Capture the cell that displays the provided text and extract its (X, Y) central coordinate. 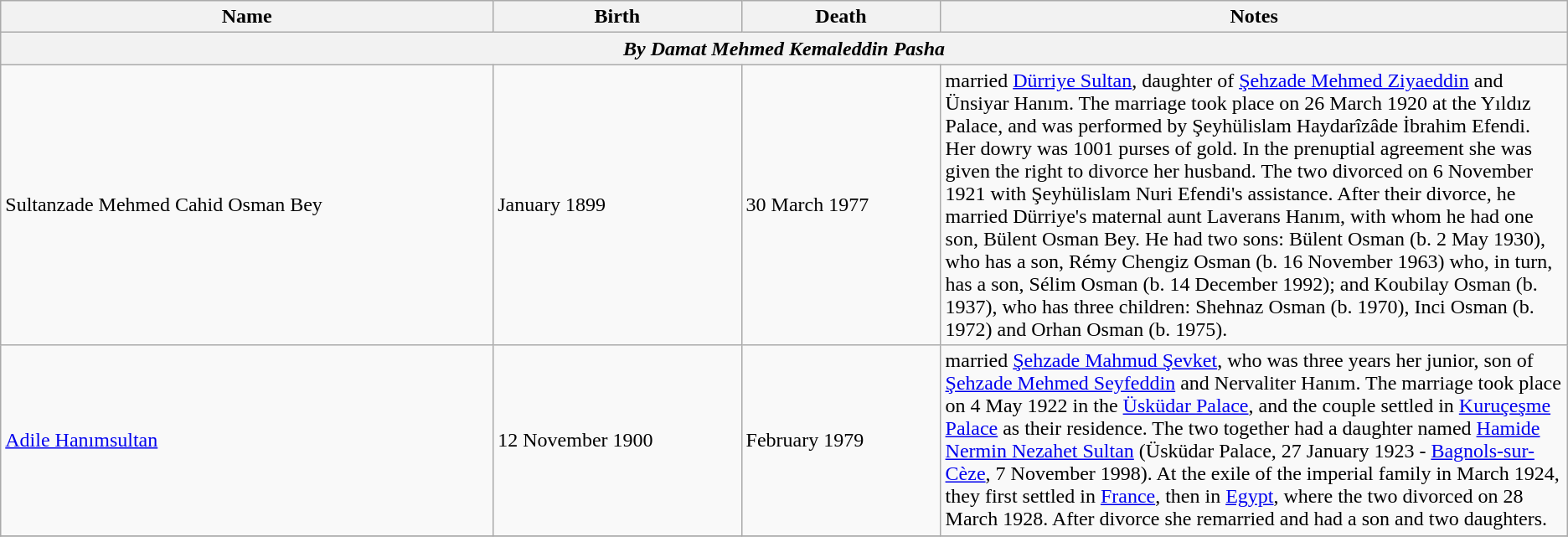
February 1979 (841, 441)
By Damat Mehmed Kemaleddin Pasha (784, 49)
Sultanzade Mehmed Cahid Osman Bey (247, 204)
Birth (617, 17)
January 1899 (617, 204)
Adile Hanımsultan (247, 441)
Notes (1254, 17)
30 March 1977 (841, 204)
Name (247, 17)
Death (841, 17)
12 November 1900 (617, 441)
